Provide the [x, y] coordinate of the cell's center where the given text is located.  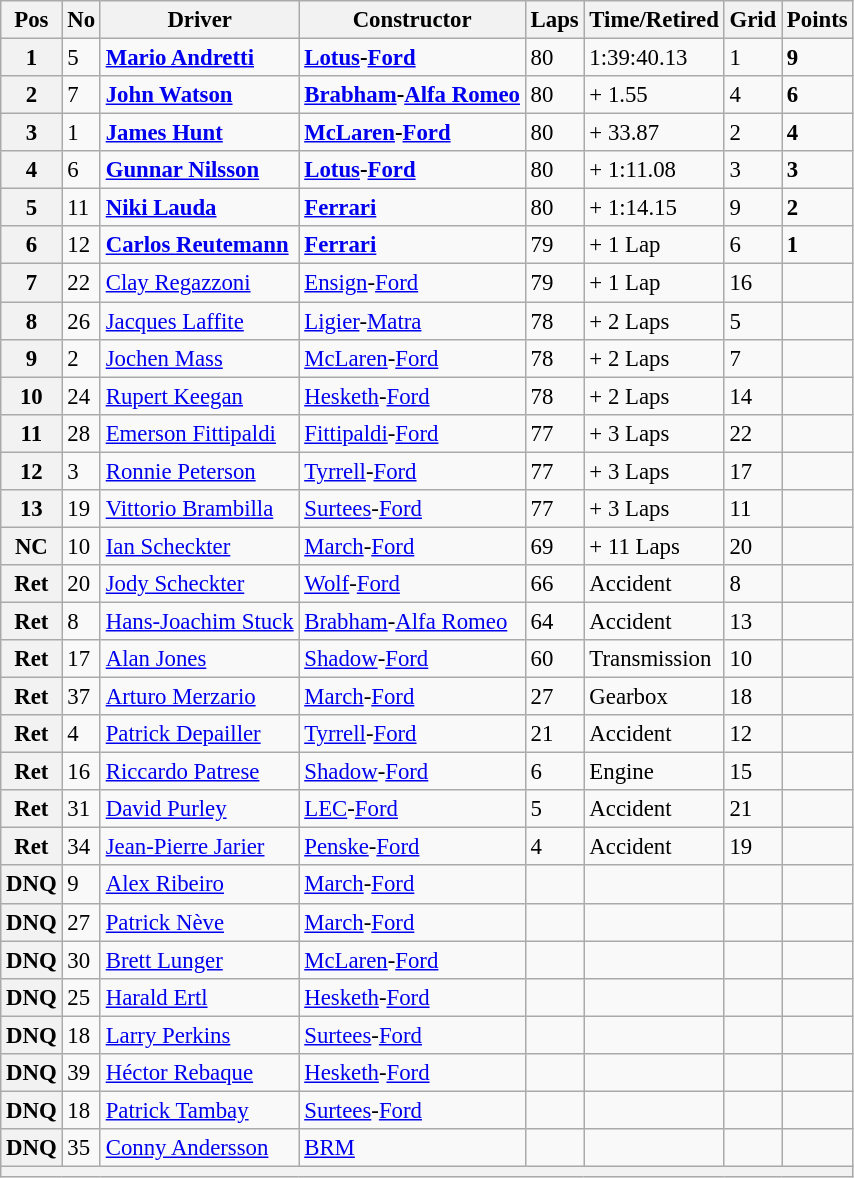
66 [554, 584]
+ 1:11.08 [654, 170]
Wolf-Ford [412, 584]
Points [818, 20]
35 [81, 1148]
Gunnar Nilsson [200, 170]
31 [81, 809]
Constructor [412, 20]
Carlos Reutemann [200, 245]
+ 33.87 [654, 133]
LEC-Ford [412, 809]
15 [752, 772]
1:39:40.13 [654, 58]
Driver [200, 20]
Alex Ribeiro [200, 885]
+ 1:14.15 [654, 208]
BRM [412, 1148]
64 [554, 621]
Engine [654, 772]
26 [81, 321]
Penske-Ford [412, 847]
Time/Retired [654, 20]
Niki Lauda [200, 208]
Pos [32, 20]
Rupert Keegan [200, 396]
24 [81, 396]
Jean-Pierre Jarier [200, 847]
Clay Regazzoni [200, 283]
+ 11 Laps [654, 546]
NC [32, 546]
37 [81, 697]
Larry Perkins [200, 1035]
Mario Andretti [200, 58]
Jochen Mass [200, 358]
Patrick Depailler [200, 734]
Vittorio Brambilla [200, 509]
Ronnie Peterson [200, 471]
39 [81, 1073]
Jody Scheckter [200, 584]
Transmission [654, 659]
Grid [752, 20]
Laps [554, 20]
James Hunt [200, 133]
Ensign-Ford [412, 283]
Hans-Joachim Stuck [200, 621]
Riccardo Patrese [200, 772]
Jacques Laffite [200, 321]
David Purley [200, 809]
Ian Scheckter [200, 546]
Patrick Nève [200, 922]
Conny Andersson [200, 1148]
69 [554, 546]
Patrick Tambay [200, 1110]
34 [81, 847]
No [81, 20]
Ligier-Matra [412, 321]
Arturo Merzario [200, 697]
30 [81, 960]
28 [81, 433]
60 [554, 659]
John Watson [200, 95]
Gearbox [654, 697]
+ 1.55 [654, 95]
25 [81, 997]
Emerson Fittipaldi [200, 433]
Alan Jones [200, 659]
Brett Lunger [200, 960]
Harald Ertl [200, 997]
14 [752, 396]
Héctor Rebaque [200, 1073]
Fittipaldi-Ford [412, 433]
